From the cell containing the given text, extract its center point as [x, y] coordinate. 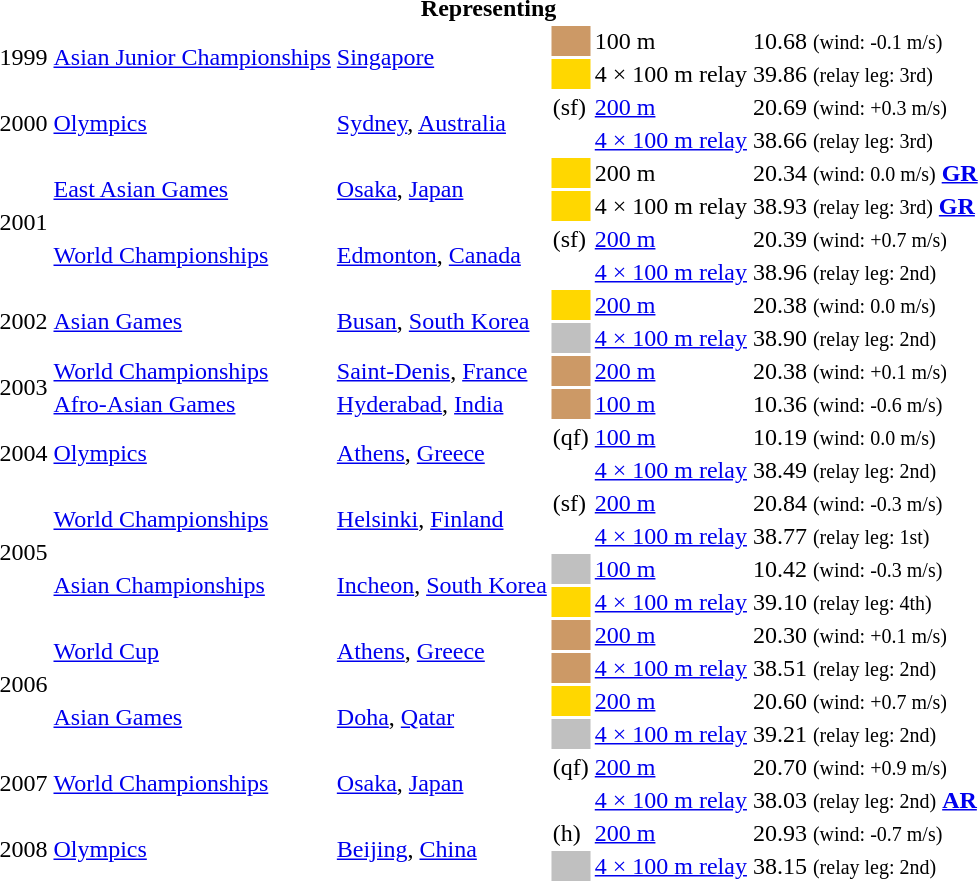
Afro-Asian Games [192, 404]
Busan, South Korea [442, 322]
Beijing, China [442, 850]
Incheon, South Korea [442, 586]
Singapore [442, 58]
Helsinki, Finland [442, 520]
World Cup [192, 652]
Asian Junior Championships [192, 58]
(h) [570, 833]
Saint-Denis, France [442, 371]
Doha, Qatar [442, 718]
Edmonton, Canada [442, 256]
Hyderabad, India [442, 404]
East Asian Games [192, 190]
Asian Championships [192, 586]
Sydney, Australia [442, 124]
